Return [x, y] of the center of cell containing provided text 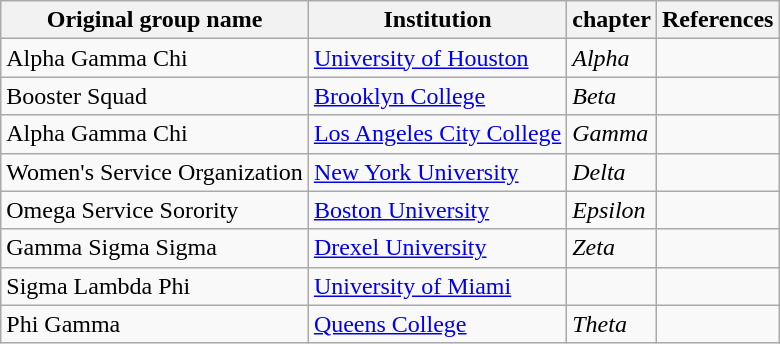
chapter [612, 20]
Beta [612, 96]
Omega Service Sorority [155, 210]
Drexel University [437, 248]
Los Angeles City College [437, 134]
Sigma Lambda Phi [155, 286]
Gamma [612, 134]
Theta [612, 324]
New York University [437, 172]
Alpha [612, 58]
Institution [437, 20]
Phi Gamma [155, 324]
Boston University [437, 210]
Queens College [437, 324]
Delta [612, 172]
References [718, 20]
University of Miami [437, 286]
Gamma Sigma Sigma [155, 248]
Booster Squad [155, 96]
Epsilon [612, 210]
Brooklyn College [437, 96]
Original group name [155, 20]
University of Houston [437, 58]
Women's Service Organization [155, 172]
Zeta [612, 248]
